Detect which cell encompasses the target text, then output its [X, Y] center coordinate. 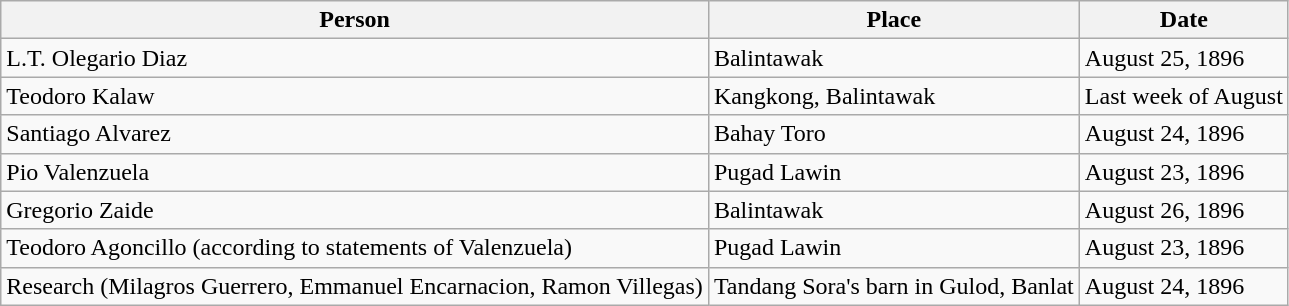
Gregorio Zaide [355, 210]
Research (Milagros Guerrero, Emmanuel Encarnacion, Ramon Villegas) [355, 286]
Date [1184, 20]
August 26, 1896 [1184, 210]
August 25, 1896 [1184, 58]
Teodoro Agoncillo (according to statements of Valenzuela) [355, 248]
Person [355, 20]
Bahay Toro [894, 134]
Santiago Alvarez [355, 134]
Kangkong, Balintawak [894, 96]
Place [894, 20]
Last week of August [1184, 96]
Teodoro Kalaw [355, 96]
Pio Valenzuela [355, 172]
Tandang Sora's barn in Gulod, Banlat [894, 286]
L.T. Olegario Diaz [355, 58]
